Search for the cell housing the specified text and yield its (x, y) center coordinate. 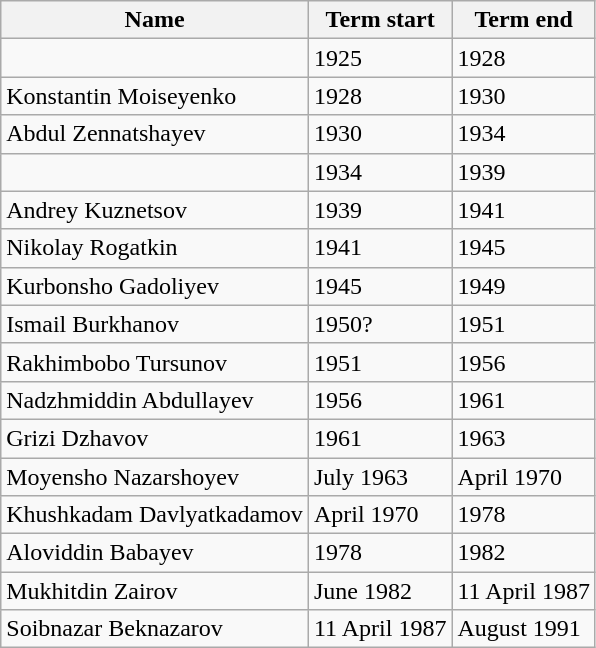
July 1963 (380, 477)
Khushkadam Davlyatkadamov (155, 515)
Andrey Kuznetsov (155, 210)
Soibnazar Beknazarov (155, 629)
Kurbonsho Gadoliyev (155, 286)
Nikolay Rogatkin (155, 248)
Term start (380, 20)
1982 (524, 553)
1925 (380, 58)
August 1991 (524, 629)
Aloviddin Babayev (155, 553)
Nadzhmiddin Abdullayev (155, 400)
Grizi Dzhavov (155, 438)
Abdul Zennatshayev (155, 134)
Name (155, 20)
Mukhitdin Zairov (155, 591)
1963 (524, 438)
Rakhimbobo Tursunov (155, 362)
1949 (524, 286)
June 1982 (380, 591)
1950? (380, 324)
Konstantin Moiseyenko (155, 96)
Moyensho Nazarshoyev (155, 477)
Term end (524, 20)
Ismail Burkhanov (155, 324)
